Identify which cell holds the provided text, then report its (x, y) central coordinate. 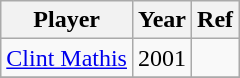
Year (162, 20)
Clint Mathis (67, 58)
Ref (216, 20)
Player (67, 20)
2001 (162, 58)
